Return the (x, y) coordinate for the center point of the cell that contains the specified text.  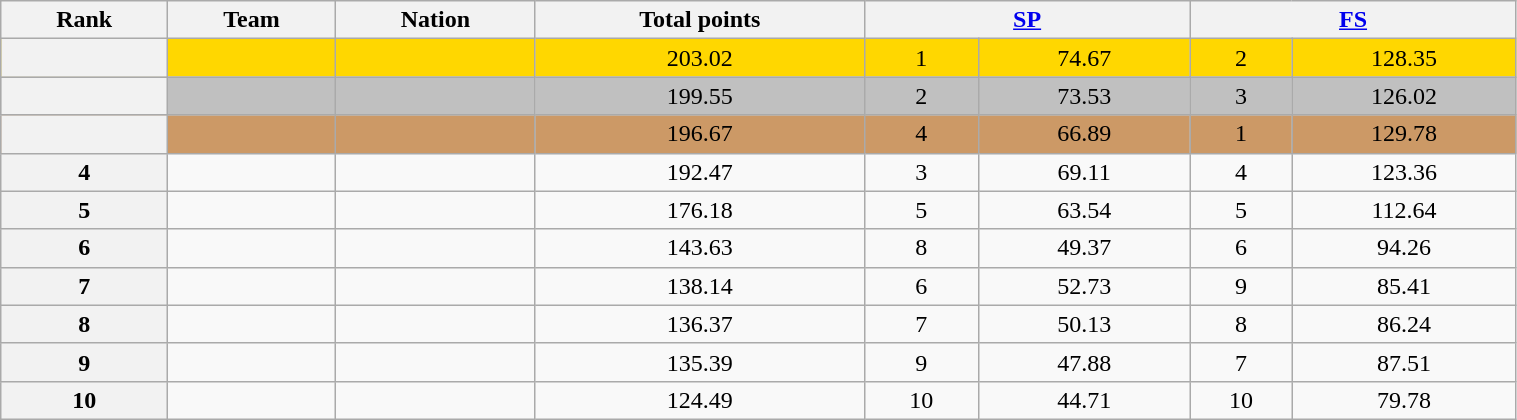
86.24 (1404, 324)
192.47 (700, 172)
Team (252, 20)
69.11 (1084, 172)
79.78 (1404, 400)
74.67 (1084, 58)
44.71 (1084, 400)
73.53 (1084, 96)
Rank (84, 20)
126.02 (1404, 96)
SP (1027, 20)
66.89 (1084, 134)
124.49 (700, 400)
129.78 (1404, 134)
52.73 (1084, 286)
128.35 (1404, 58)
199.55 (700, 96)
87.51 (1404, 362)
47.88 (1084, 362)
176.18 (700, 210)
49.37 (1084, 248)
Nation (435, 20)
85.41 (1404, 286)
143.63 (700, 248)
136.37 (700, 324)
Total points (700, 20)
135.39 (700, 362)
94.26 (1404, 248)
196.67 (700, 134)
203.02 (700, 58)
50.13 (1084, 324)
123.36 (1404, 172)
112.64 (1404, 210)
138.14 (700, 286)
FS (1353, 20)
63.54 (1084, 210)
